Extract the [X, Y] coordinate from the center of the cell holding the provided text.  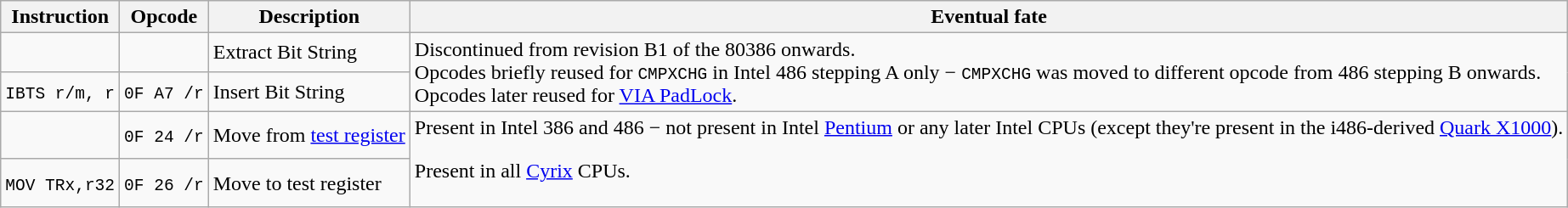
Extract Bit String [309, 53]
IBTS r/m, r [60, 92]
Move to test register [309, 183]
Description [309, 17]
Eventual fate [989, 17]
0F 26 /r [165, 183]
Instruction [60, 17]
Insert Bit String [309, 92]
0F A7 /r [165, 92]
MOV TRx,r32 [60, 183]
Opcode [165, 17]
0F 24 /r [165, 136]
Move from test register [309, 136]
